Capture the cell that displays the provided text and extract its [X, Y] central coordinate. 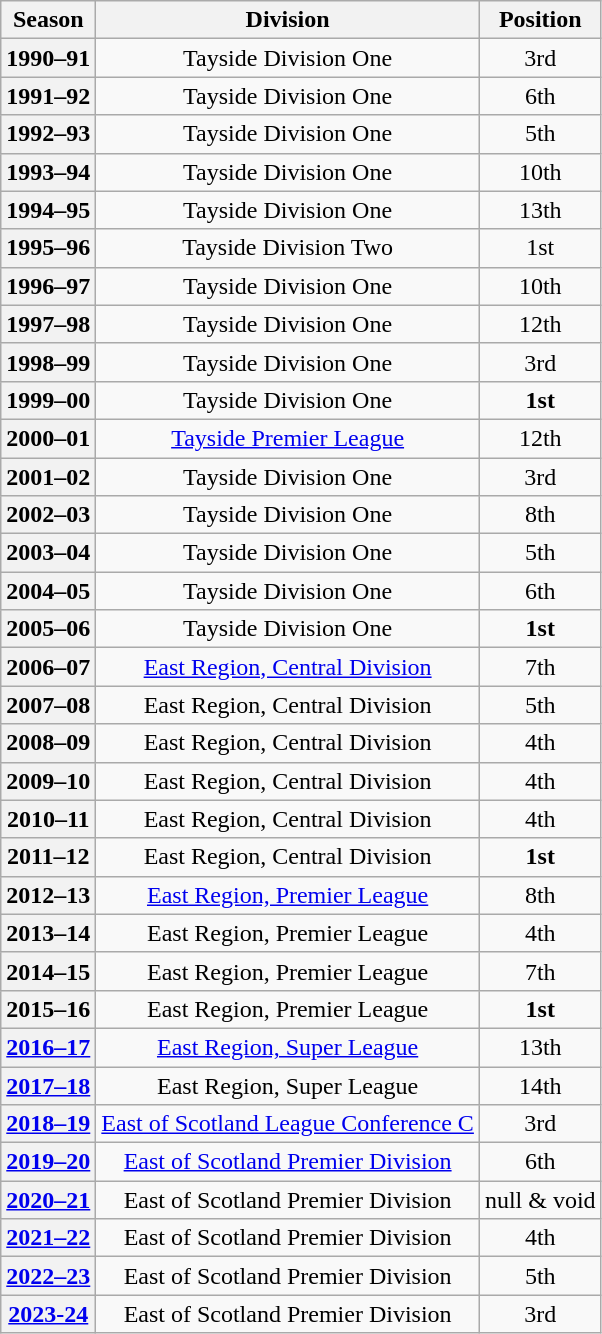
2015–16 [48, 1009]
1997–98 [48, 324]
2022–23 [48, 1276]
2008–09 [48, 743]
1990–91 [48, 58]
Division [288, 20]
14th [540, 1085]
2023-24 [48, 1314]
1996–97 [48, 286]
2010–11 [48, 819]
2006–07 [48, 667]
1995–96 [48, 248]
2011–12 [48, 857]
1998–99 [48, 362]
2016–17 [48, 1047]
2007–08 [48, 705]
Tayside Division Two [288, 248]
East of Scotland League Conference C [288, 1124]
1992–93 [48, 134]
2014–15 [48, 971]
2021–22 [48, 1238]
2012–13 [48, 895]
2003–04 [48, 553]
2017–18 [48, 1085]
2020–21 [48, 1200]
1993–94 [48, 172]
null & void [540, 1200]
1994–95 [48, 210]
2009–10 [48, 781]
2019–20 [48, 1162]
2001–02 [48, 477]
2013–14 [48, 933]
2000–01 [48, 438]
2005–06 [48, 629]
1999–00 [48, 400]
2018–19 [48, 1124]
Season [48, 20]
2004–05 [48, 591]
Tayside Premier League [288, 438]
2002–03 [48, 515]
1991–92 [48, 96]
Position [540, 20]
